Extract the (X, Y) coordinate from the center of the cell holding the provided text.  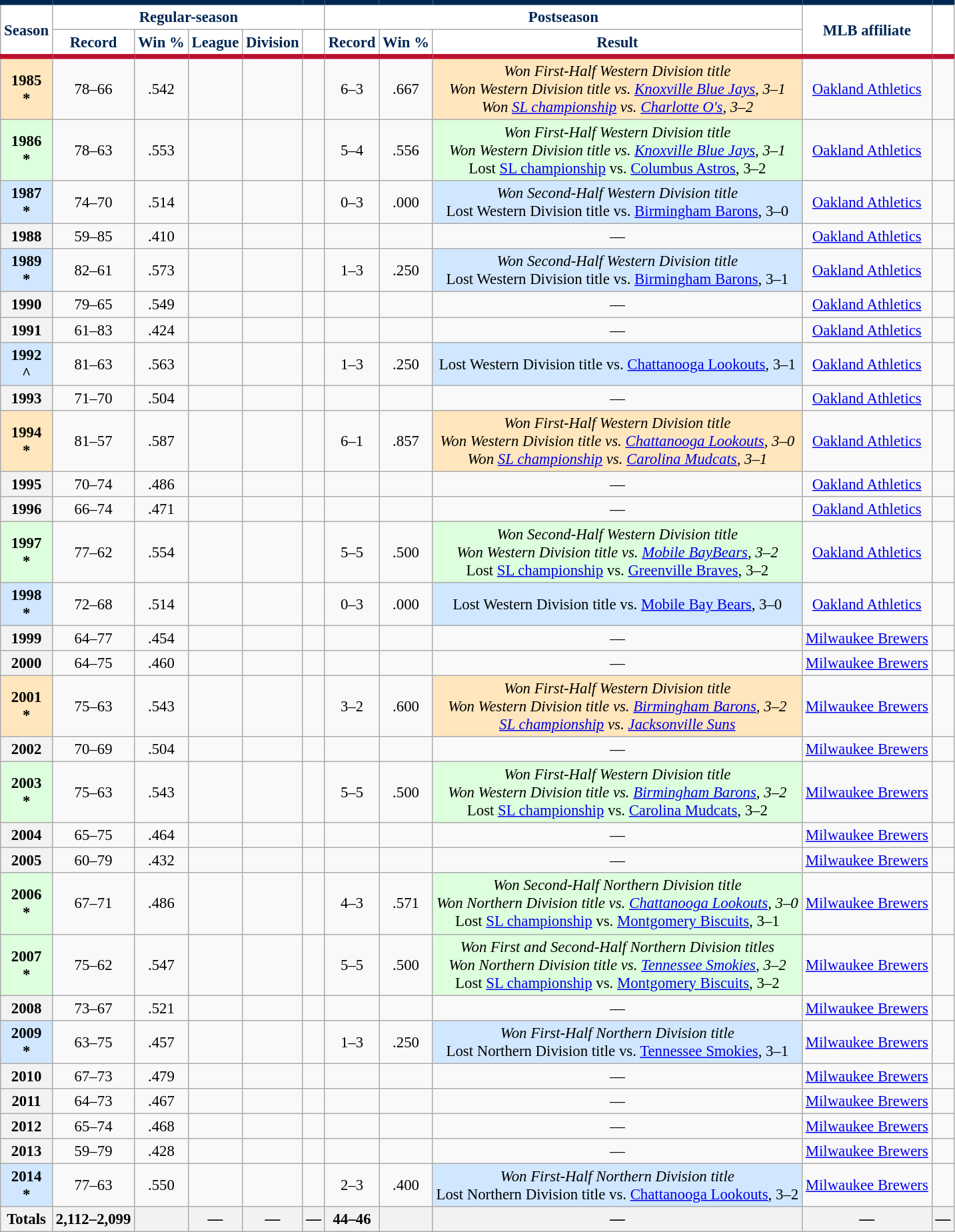
1988 (27, 237)
.479 (161, 1076)
Won First-Half Western Division titleWon Western Division title vs. Knoxville Blue Jays, 3–1Lost SL championship vs. Columbus Astros, 3–2 (617, 151)
Regular-season (188, 16)
1993 (27, 398)
61–83 (93, 330)
.556 (406, 151)
1998* (27, 604)
5–4 (352, 151)
.471 (161, 509)
74–70 (93, 203)
59–79 (93, 1151)
2,112–2,099 (93, 1219)
70–74 (93, 484)
6–1 (352, 441)
.549 (161, 305)
.857 (406, 441)
.563 (161, 364)
Won Second-Half Northern Division titleWon Northern Division title vs. Chattanooga Lookouts, 3–0Lost SL championship vs. Montgomery Biscuits, 3–1 (617, 904)
77–63 (93, 1185)
.460 (161, 663)
2013 (27, 1151)
65–75 (93, 835)
1994* (27, 441)
Result (617, 44)
44–46 (352, 1219)
1999 (27, 638)
.573 (161, 271)
.550 (161, 1185)
77–62 (93, 552)
League (215, 44)
Season (27, 29)
60–79 (93, 861)
6–3 (352, 88)
.454 (161, 638)
.571 (406, 904)
1987* (27, 203)
1990 (27, 305)
Won First-Half Western Division titleWon Western Division title vs. Knoxville Blue Jays, 3–1Won SL championship vs. Charlotte O's, 3–2 (617, 88)
2001* (27, 707)
Won First-Half Northern Division titleLost Northern Division title vs. Chattanooga Lookouts, 3–2 (617, 1185)
2003* (27, 793)
4–3 (352, 904)
Won Second-Half Western Division titleLost Western Division title vs. Birmingham Barons, 3–1 (617, 271)
1995 (27, 484)
.667 (406, 88)
78–66 (93, 88)
1996 (27, 509)
Lost Western Division title vs. Mobile Bay Bears, 3–0 (617, 604)
72–68 (93, 604)
2000 (27, 663)
1985* (27, 88)
.542 (161, 88)
64–75 (93, 663)
1991 (27, 330)
81–57 (93, 441)
Lost Western Division title vs. Chattanooga Lookouts, 3–1 (617, 364)
67–73 (93, 1076)
2002 (27, 749)
1986* (27, 151)
1997 * (27, 552)
2007* (27, 965)
Won First-Half Western Division titleWon Western Division title vs. Chattanooga Lookouts, 3–0Won SL championship vs. Carolina Mudcats, 3–1 (617, 441)
2–3 (352, 1185)
Won First-Half Northern Division titleLost Northern Division title vs. Tennessee Smokies, 3–1 (617, 1041)
.553 (161, 151)
2008 (27, 1008)
Postseason (563, 16)
78–63 (93, 151)
64–73 (93, 1101)
1992^ (27, 364)
.554 (161, 552)
.521 (161, 1008)
70–69 (93, 749)
2012 (27, 1126)
82–61 (93, 271)
.424 (161, 330)
.428 (161, 1151)
.468 (161, 1126)
73–67 (93, 1008)
79–65 (93, 305)
81–63 (93, 364)
.410 (161, 237)
2014* (27, 1185)
63–75 (93, 1041)
2009* (27, 1041)
Won Second-Half Western Division titleLost Western Division title vs. Birmingham Barons, 3–0 (617, 203)
2011 (27, 1101)
.432 (161, 861)
.400 (406, 1185)
67–71 (93, 904)
.587 (161, 441)
1989* (27, 271)
75–62 (93, 965)
.457 (161, 1041)
3–2 (352, 707)
MLB affiliate (866, 29)
.464 (161, 835)
2010 (27, 1076)
2004 (27, 835)
66–74 (93, 509)
2006* (27, 904)
Won First-Half Western Division titleWon Western Division title vs. Birmingham Barons, 3–2SL championship vs. Jacksonville Suns (617, 707)
59–85 (93, 237)
.547 (161, 965)
.467 (161, 1101)
Division (273, 44)
2005 (27, 861)
64–77 (93, 638)
Won First-Half Western Division titleWon Western Division title vs. Birmingham Barons, 3–2Lost SL championship vs. Carolina Mudcats, 3–2 (617, 793)
Totals (27, 1219)
71–70 (93, 398)
Won Second-Half Western Division titleWon Western Division title vs. Mobile BayBears, 3–2Lost SL championship vs. Greenville Braves, 3–2 (617, 552)
.600 (406, 707)
65–74 (93, 1126)
